Return the (X, Y) coordinate for the center point of the cell that contains the specified text.  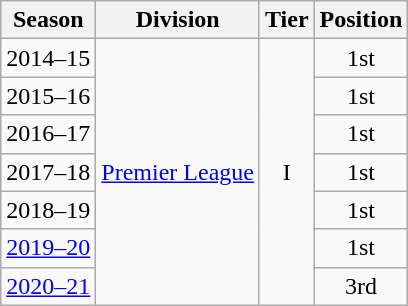
2017–18 (48, 172)
2014–15 (48, 58)
2018–19 (48, 210)
I (286, 172)
Division (178, 20)
2019–20 (48, 248)
Season (48, 20)
Premier League (178, 172)
2016–17 (48, 134)
2015–16 (48, 96)
Position (361, 20)
2020–21 (48, 286)
3rd (361, 286)
Tier (286, 20)
